Identify which cell holds the provided text, then report its (X, Y) central coordinate. 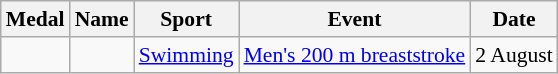
Sport (186, 19)
2 August (514, 55)
Medal (36, 19)
Event (355, 19)
Men's 200 m breaststroke (355, 55)
Name (102, 19)
Swimming (186, 55)
Date (514, 19)
